Capture the cell that displays the provided text and extract its (x, y) central coordinate. 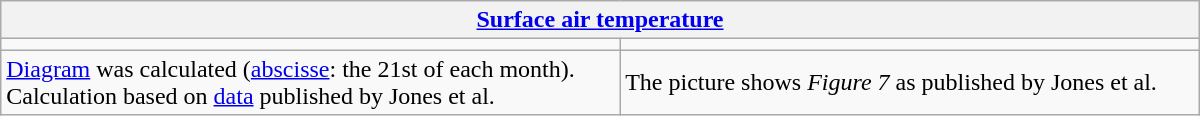
Diagram was calculated (abscisse: the 21st of each month).Calculation based on data published by Jones et al. (310, 82)
Surface air temperature (600, 20)
The picture shows Figure 7 as published by Jones et al. (910, 82)
